Locate the cell with the specified text and output its [x, y] center coordinate. 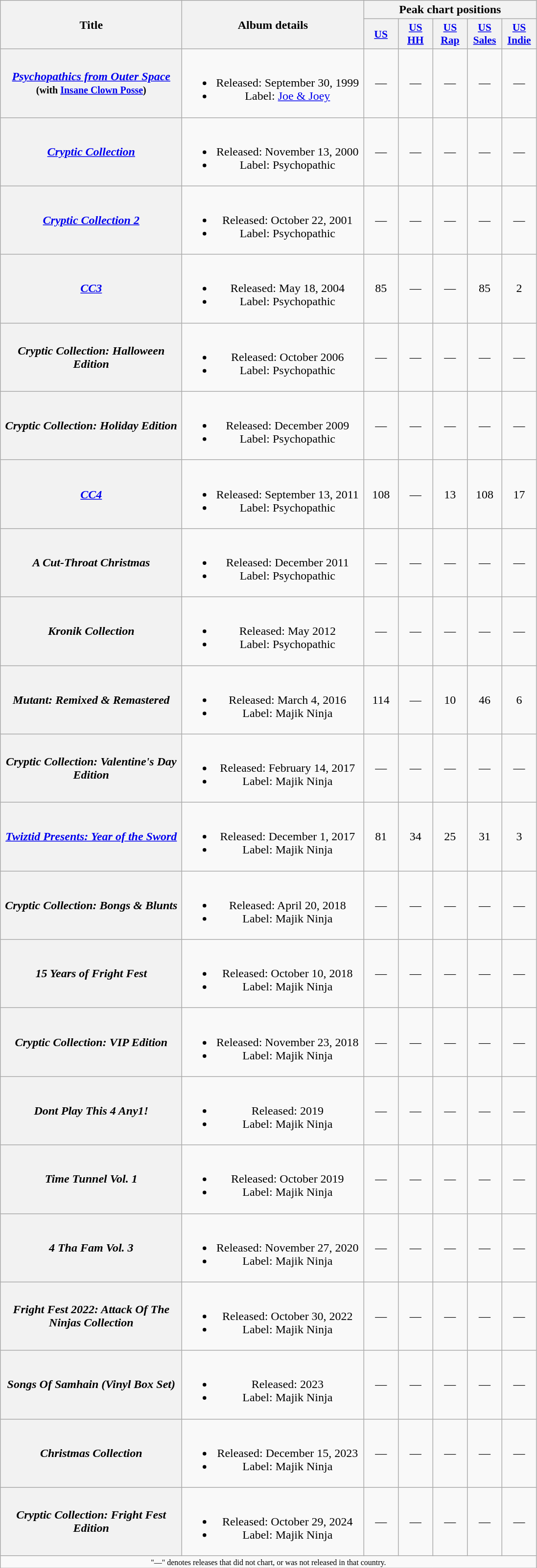
6 [519, 699]
Released: October 30, 2022Label: Majik Ninja [273, 1316]
Twiztid Presents: Year of the Sword [91, 837]
Cryptic Collection: Halloween Edition [91, 357]
A Cut-Throat Christmas [91, 562]
Released: November 27, 2020Label: Majik Ninja [273, 1248]
114 [381, 699]
Christmas Collection [91, 1453]
81 [381, 837]
Released: December 15, 2023Label: Majik Ninja [273, 1453]
46 [485, 699]
Peak chart positions [450, 10]
Cryptic Collection [91, 152]
31 [485, 837]
Songs Of Samhain (Vinyl Box Set) [91, 1385]
Released: October 2019Label: Majik Ninja [273, 1179]
Released: December 2011Label: Psychopathic [273, 562]
15 Years of Fright Fest [91, 974]
CC3 [91, 289]
Kronik Collection [91, 631]
Released: 2023Label: Majik Ninja [273, 1385]
Released: December 1, 2017Label: Majik Ninja [273, 837]
Released: 2019Label: Majik Ninja [273, 1111]
"—" denotes releases that did not chart, or was not released in that country. [268, 1562]
Album details [273, 24]
Released: November 13, 2000Label: Psychopathic [273, 152]
Released: September 30, 1999Label: Joe & Joey [273, 83]
Cryptic Collection 2 [91, 220]
Psychopathics from Outer Space(with Insane Clown Posse) [91, 83]
US [381, 34]
Released: February 14, 2017Label: Majik Ninja [273, 768]
Released: May 18, 2004Label: Psychopathic [273, 289]
Fright Fest 2022: Attack Of The Ninjas Collection [91, 1316]
Cryptic Collection: Holiday Edition [91, 426]
Released: October 22, 2001Label: Psychopathic [273, 220]
Mutant: Remixed & Remastered [91, 699]
Cryptic Collection: Bongs & Blunts [91, 905]
Title [91, 24]
CC4 [91, 494]
17 [519, 494]
Released: October 2006Label: Psychopathic [273, 357]
Time Tunnel Vol. 1 [91, 1179]
Released: December 2009Label: Psychopathic [273, 426]
Cryptic Collection: VIP Edition [91, 1042]
Released: November 23, 2018Label: Majik Ninja [273, 1042]
25 [450, 837]
Released: May 2012Label: Psychopathic [273, 631]
2 [519, 289]
Released: September 13, 2011Label: Psychopathic [273, 494]
Released: March 4, 2016Label: Majik Ninja [273, 699]
4 Tha Fam Vol. 3 [91, 1248]
US HH [415, 34]
Dont Play This 4 Any1! [91, 1111]
Released: April 20, 2018Label: Majik Ninja [273, 905]
Released: October 29, 2024Label: Majik Ninja [273, 1522]
13 [450, 494]
US Sales [485, 34]
US Rap [450, 34]
Cryptic Collection: Fright Fest Edition [91, 1522]
Released: October 10, 2018Label: Majik Ninja [273, 974]
3 [519, 837]
34 [415, 837]
Cryptic Collection: Valentine's Day Edition [91, 768]
10 [450, 699]
US Indie [519, 34]
